Search for the cell housing the specified text and yield its [X, Y] center coordinate. 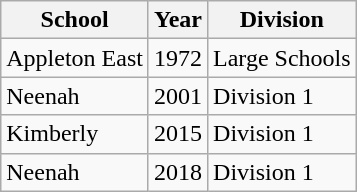
1972 [178, 58]
Division [282, 20]
School [75, 20]
Kimberly [75, 134]
2015 [178, 134]
2018 [178, 172]
Large Schools [282, 58]
2001 [178, 96]
Year [178, 20]
Appleton East [75, 58]
